Extract the (x, y) coordinate from the center of the cell holding the provided text.  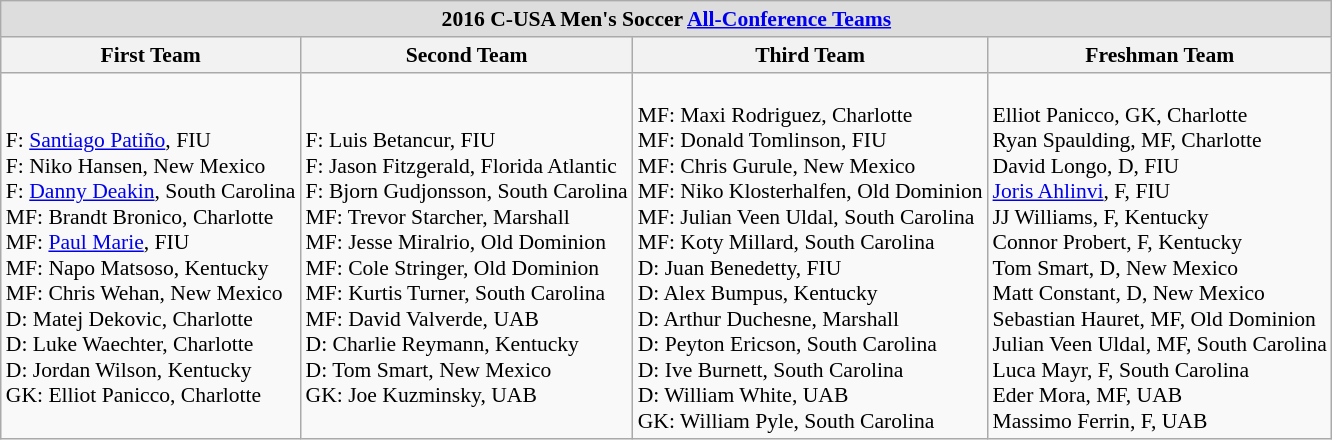
Freshman Team (1160, 55)
Second Team (466, 55)
Third Team (810, 55)
First Team (151, 55)
2016 C-USA Men's Soccer All-Conference Teams (666, 19)
